Find where the given text appears and provide that cell's center as (X, Y) coordinate. 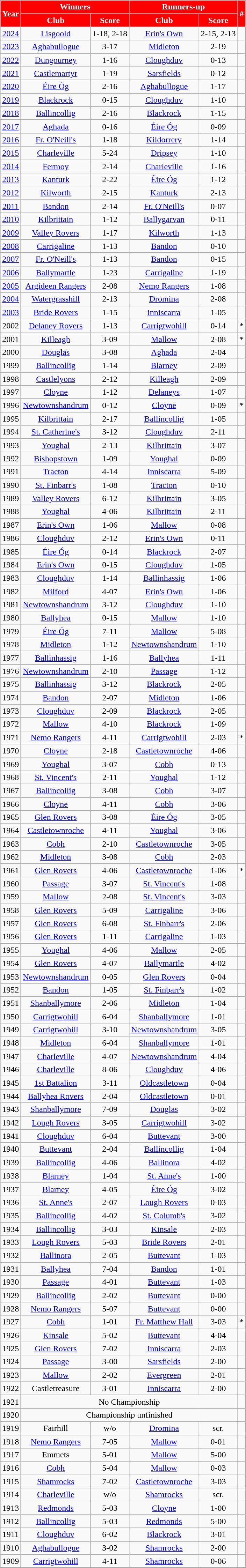
1989 (10, 498)
6-02 (110, 1534)
2013 (10, 180)
1925 (10, 1348)
5-02 (110, 1335)
0-16 (110, 126)
1981 (10, 605)
Milford (56, 592)
1996 (10, 406)
1948 (10, 1043)
1921 (10, 1402)
1946 (10, 1070)
1920 (10, 1415)
1971 (10, 737)
Castlemartyr (56, 73)
2-19 (218, 47)
1986 (10, 538)
Kildorrery (164, 140)
1924 (10, 1362)
No Championship (129, 1402)
Championship unfinished (129, 1415)
2007 (10, 259)
6-08 (110, 923)
1923 (10, 1375)
7-11 (110, 631)
1909 (10, 1561)
2008 (10, 246)
1997 (10, 392)
Runners-up (183, 7)
1935 (10, 1216)
Castlelyons (56, 379)
1st Battalion (56, 1083)
1944 (10, 1096)
5-08 (218, 631)
1961 (10, 870)
2003 (10, 312)
4-05 (110, 1189)
inniscarra (164, 312)
# (242, 14)
2018 (10, 113)
3-11 (110, 1083)
1919 (10, 1428)
1928 (10, 1309)
1913 (10, 1508)
2012 (10, 193)
1999 (10, 365)
2024 (10, 34)
6-12 (110, 498)
1963 (10, 844)
2-18 (110, 751)
St. Columb's (164, 1216)
1931 (10, 1269)
1950 (10, 1017)
2022 (10, 60)
1918 (10, 1442)
1979 (10, 631)
2014 (10, 166)
1914 (10, 1495)
2-22 (110, 180)
1962 (10, 857)
1927 (10, 1322)
7-04 (110, 1269)
2017 (10, 126)
1983 (10, 578)
1988 (10, 512)
2002 (10, 326)
5-01 (110, 1455)
1990 (10, 485)
1951 (10, 1003)
1969 (10, 764)
1977 (10, 658)
1934 (10, 1229)
2016 (10, 140)
Evergreen (164, 1375)
1965 (10, 817)
Emmets (56, 1455)
1958 (10, 910)
1954 (10, 963)
1978 (10, 645)
1964 (10, 831)
2019 (10, 100)
1922 (10, 1388)
0-08 (218, 525)
1976 (10, 671)
2005 (10, 286)
1982 (10, 592)
1995 (10, 419)
1973 (10, 711)
2-15, 2-13 (218, 34)
4-01 (110, 1282)
Delaneys (164, 392)
1929 (10, 1295)
2009 (10, 233)
1933 (10, 1242)
1987 (10, 525)
3-10 (110, 1030)
Castletreasure (56, 1388)
1937 (10, 1189)
Delaney Rovers (56, 326)
1953 (10, 976)
1940 (10, 1149)
2004 (10, 299)
2015 (10, 153)
Dripsey (164, 153)
1959 (10, 897)
5-07 (110, 1309)
3-09 (110, 339)
2011 (10, 206)
7-05 (110, 1442)
5-24 (110, 153)
1916 (10, 1468)
1991 (10, 472)
1984 (10, 565)
1915 (10, 1481)
1998 (10, 379)
St. Catherine's (56, 432)
1980 (10, 618)
1975 (10, 684)
1932 (10, 1256)
1966 (10, 804)
2001 (10, 339)
1912 (10, 1521)
2021 (10, 73)
1911 (10, 1534)
Dungourney (56, 60)
1955 (10, 950)
1960 (10, 884)
1985 (10, 551)
1992 (10, 459)
1942 (10, 1123)
Fermoy (56, 166)
1994 (10, 432)
1-23 (110, 273)
2020 (10, 87)
1957 (10, 923)
1-18 (110, 140)
1943 (10, 1109)
0-07 (218, 206)
8-06 (110, 1070)
2023 (10, 47)
1910 (10, 1548)
1939 (10, 1162)
1-18, 2-18 (110, 34)
Argideen Rangers (56, 286)
1938 (10, 1176)
1947 (10, 1056)
1972 (10, 724)
3-17 (110, 47)
1-07 (218, 392)
1917 (10, 1455)
Lisgoold (56, 34)
1930 (10, 1282)
4-10 (110, 724)
1-02 (218, 990)
1970 (10, 751)
1949 (10, 1030)
Bishopstown (56, 459)
2000 (10, 352)
4-14 (110, 472)
7-09 (110, 1109)
2010 (10, 220)
Fr. Matthew Hall (164, 1322)
Year (10, 14)
Ballygarvan (164, 220)
1974 (10, 698)
1967 (10, 790)
2-17 (110, 419)
1968 (10, 777)
Watergrasshill (56, 299)
Winners (75, 7)
2-15 (110, 193)
5-04 (110, 1468)
1936 (10, 1202)
1941 (10, 1136)
1993 (10, 445)
0-06 (218, 1561)
1952 (10, 990)
1956 (10, 937)
0-05 (110, 976)
1926 (10, 1335)
2006 (10, 273)
Ballyhea Rovers (56, 1096)
1945 (10, 1083)
Fairhill (56, 1428)
